Detect which cell encompasses the target text, then output its (x, y) center coordinate. 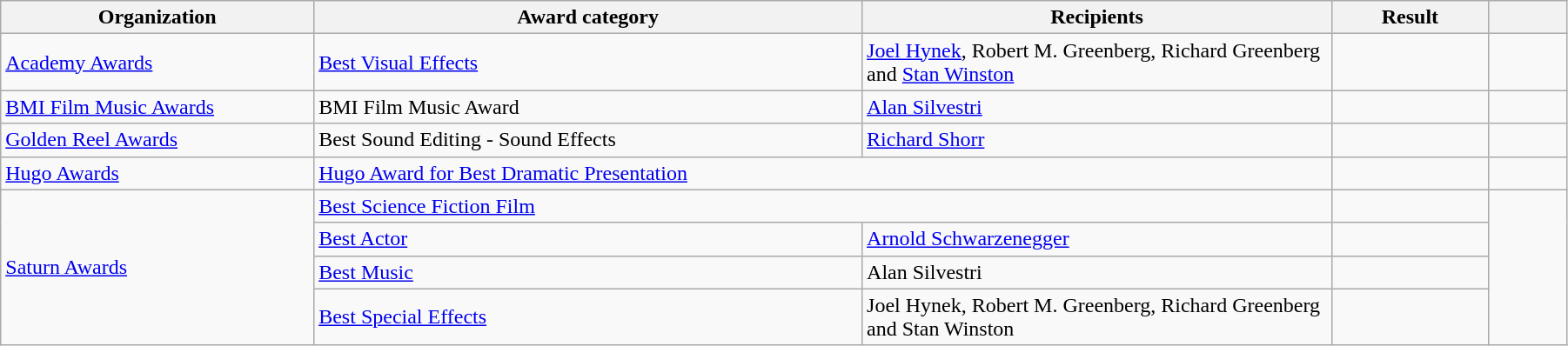
Academy Awards (157, 63)
Arnold Schwarzenegger (1097, 239)
Richard Shorr (1097, 140)
BMI Film Music Award (588, 107)
Best Actor (588, 239)
Organization (157, 17)
Saturn Awards (157, 268)
Hugo Awards (157, 173)
Best Visual Effects (588, 63)
Recipients (1097, 17)
Best Special Effects (588, 316)
Result (1410, 17)
Hugo Award for Best Dramatic Presentation (823, 173)
Best Sound Editing - Sound Effects (588, 140)
Award category (588, 17)
Best Science Fiction Film (823, 206)
Golden Reel Awards (157, 140)
Best Music (588, 272)
BMI Film Music Awards (157, 107)
